Identify which cell holds the provided text, then report its [x, y] central coordinate. 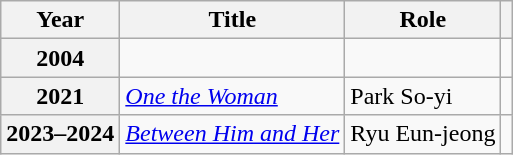
2023–2024 [60, 134]
Role [423, 20]
Between Him and Her [232, 134]
One the Woman [232, 96]
2021 [60, 96]
Park So-yi [423, 96]
Ryu Eun-jeong [423, 134]
Title [232, 20]
Year [60, 20]
2004 [60, 58]
